Find where the given text appears and provide that cell's center as (X, Y) coordinate. 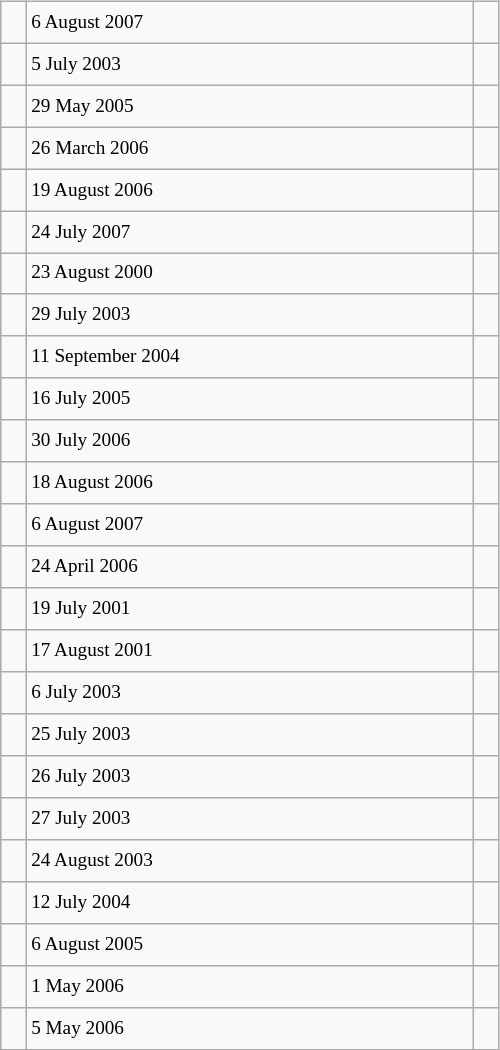
1 May 2006 (250, 986)
30 July 2006 (250, 441)
26 July 2003 (250, 777)
24 August 2003 (250, 861)
29 July 2003 (250, 315)
6 July 2003 (250, 693)
24 April 2006 (250, 567)
18 August 2006 (250, 483)
11 September 2004 (250, 357)
19 August 2006 (250, 190)
23 August 2000 (250, 274)
12 July 2004 (250, 902)
19 July 2001 (250, 609)
16 July 2005 (250, 399)
26 March 2006 (250, 148)
25 July 2003 (250, 735)
6 August 2005 (250, 944)
29 May 2005 (250, 106)
5 July 2003 (250, 64)
17 August 2001 (250, 651)
24 July 2007 (250, 232)
5 May 2006 (250, 1028)
27 July 2003 (250, 819)
